Search for the cell housing the specified text and yield its (X, Y) center coordinate. 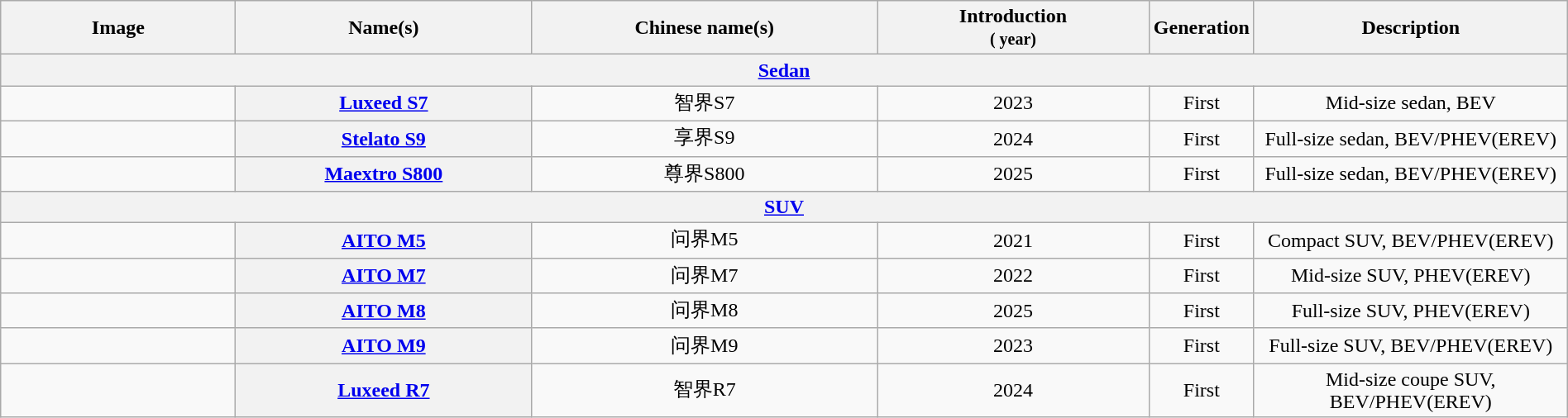
Description (1411, 28)
Introduction( year) (1014, 28)
Luxeed S7 (384, 104)
Stelato S9 (384, 139)
尊界S800 (705, 173)
SUV (784, 207)
Luxeed R7 (384, 390)
问界M5 (705, 241)
Compact SUV, BEV/PHEV(EREV) (1411, 241)
Full-size SUV, BEV/PHEV(EREV) (1411, 345)
Generation (1201, 28)
Name(s) (384, 28)
享界S9 (705, 139)
Maextro S800 (384, 173)
问界M9 (705, 345)
Mid-size sedan, BEV (1411, 104)
Mid-size SUV, PHEV(EREV) (1411, 276)
问界M8 (705, 311)
2022 (1014, 276)
AITO M9 (384, 345)
AITO M8 (384, 311)
智界S7 (705, 104)
问界M7 (705, 276)
Mid-size coupe SUV, BEV/PHEV(EREV) (1411, 390)
智界R7 (705, 390)
Full-size SUV, PHEV(EREV) (1411, 311)
Image (118, 28)
AITO M7 (384, 276)
Chinese name(s) (705, 28)
2021 (1014, 241)
AITO M5 (384, 241)
Sedan (784, 70)
